Provide the [X, Y] coordinate of the cell's center where the given text is located.  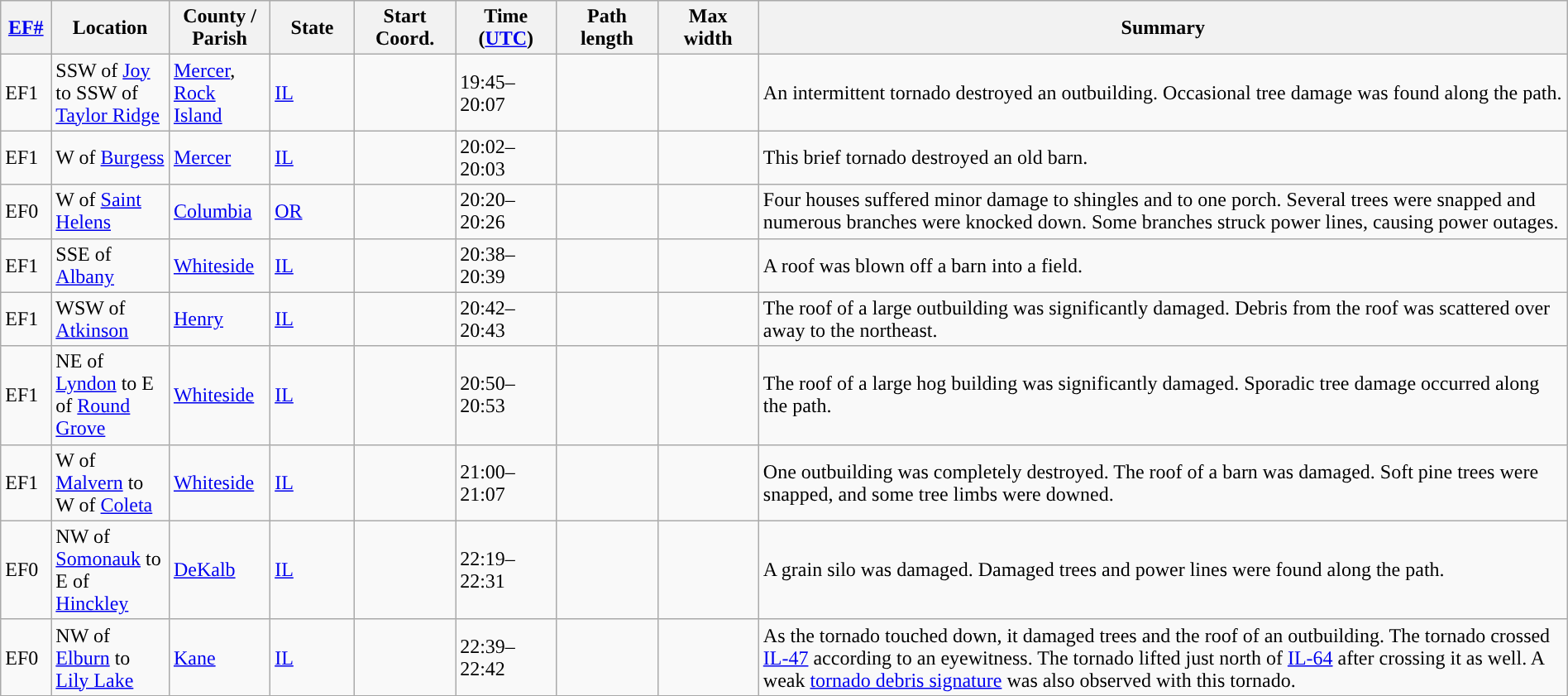
Max width [708, 28]
An intermittent tornado destroyed an outbuilding. Occasional tree damage was found along the path. [1163, 93]
NW of Elburn to Lily Lake [111, 657]
One outbuilding was completely destroyed. The roof of a barn was damaged. Soft pine trees were snapped, and some tree limbs were downed. [1163, 482]
This brief tornado destroyed an old barn. [1163, 157]
21:00–21:07 [506, 482]
20:42–20:43 [506, 319]
Columbia [219, 212]
EF# [26, 28]
Summary [1163, 28]
Time (UTC) [506, 28]
SSE of Albany [111, 265]
State [313, 28]
20:38–20:39 [506, 265]
W of Burgess [111, 157]
20:02–20:03 [506, 157]
A roof was blown off a barn into a field. [1163, 265]
19:45–20:07 [506, 93]
20:50–20:53 [506, 396]
Mercer, Rock Island [219, 93]
The roof of a large hog building was significantly damaged. Sporadic tree damage occurred along the path. [1163, 396]
SSW of Joy to SSW of Taylor Ridge [111, 93]
Location [111, 28]
W of Saint Helens [111, 212]
NE of Lyndon to E of Round Grove [111, 396]
County / Parish [219, 28]
NW of Somonauk to E of Hinckley [111, 569]
OR [313, 212]
Start Coord. [404, 28]
A grain silo was damaged. Damaged trees and power lines were found along the path. [1163, 569]
Kane [219, 657]
Path length [607, 28]
22:19–22:31 [506, 569]
22:39–22:42 [506, 657]
The roof of a large outbuilding was significantly damaged. Debris from the roof was scattered over away to the northeast. [1163, 319]
WSW of Atkinson [111, 319]
20:20–20:26 [506, 212]
Mercer [219, 157]
DeKalb [219, 569]
Henry [219, 319]
W of Malvern to W of Coleta [111, 482]
